Scan for the cell matching the given text and deliver its [x, y] coordinate at center. 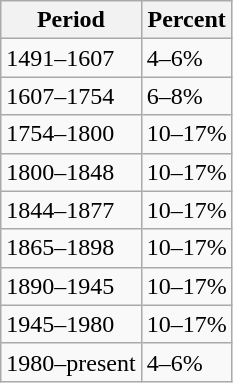
1607–1754 [71, 96]
1890–1945 [71, 286]
1754–1800 [71, 134]
1945–1980 [71, 324]
Period [71, 20]
1865–1898 [71, 248]
1491–1607 [71, 58]
1844–1877 [71, 210]
1800–1848 [71, 172]
6–8% [186, 96]
Percent [186, 20]
1980–present [71, 362]
